Detect which cell encompasses the target text, then output its [X, Y] center coordinate. 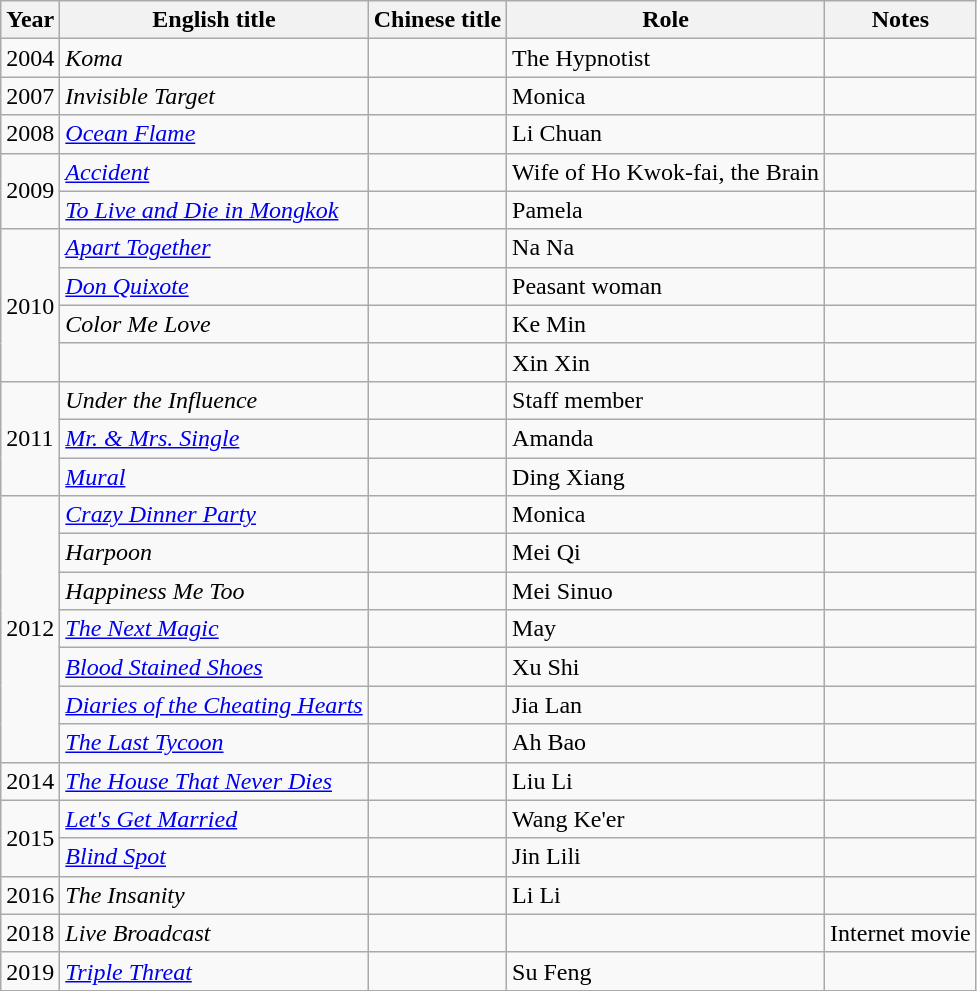
Invisible Target [214, 96]
Pamela [666, 210]
English title [214, 20]
Year [30, 20]
Jia Lan [666, 705]
Blood Stained Shoes [214, 667]
Ah Bao [666, 743]
Amanda [666, 438]
Mr. & Mrs. Single [214, 438]
2019 [30, 971]
Diaries of the Cheating Hearts [214, 705]
2014 [30, 781]
Li Chuan [666, 134]
Li Li [666, 895]
Xin Xin [666, 362]
Triple Threat [214, 971]
Liu Li [666, 781]
2011 [30, 438]
Staff member [666, 400]
2015 [30, 838]
Live Broadcast [214, 933]
Mural [214, 477]
Don Quixote [214, 286]
Crazy Dinner Party [214, 515]
The Last Tycoon [214, 743]
To Live and Die in Mongkok [214, 210]
Accident [214, 172]
Mei Qi [666, 553]
Peasant woman [666, 286]
Happiness Me Too [214, 591]
2009 [30, 191]
Under the Influence [214, 400]
The House That Never Dies [214, 781]
Ding Xiang [666, 477]
The Hypnotist [666, 58]
2016 [30, 895]
Koma [214, 58]
Na Na [666, 248]
Notes [901, 20]
Jin Lili [666, 857]
Chinese title [437, 20]
2012 [30, 629]
2004 [30, 58]
Let's Get Married [214, 819]
Internet movie [901, 933]
2008 [30, 134]
2007 [30, 96]
Ke Min [666, 324]
2018 [30, 933]
2010 [30, 305]
Blind Spot [214, 857]
Xu Shi [666, 667]
Mei Sinuo [666, 591]
Su Feng [666, 971]
Ocean Flame [214, 134]
Harpoon [214, 553]
May [666, 629]
The Insanity [214, 895]
Apart Together [214, 248]
Wang Ke'er [666, 819]
Color Me Love [214, 324]
Wife of Ho Kwok-fai, the Brain [666, 172]
The Next Magic [214, 629]
Role [666, 20]
